Return the (X, Y) coordinate for the center point of the cell that contains the specified text.  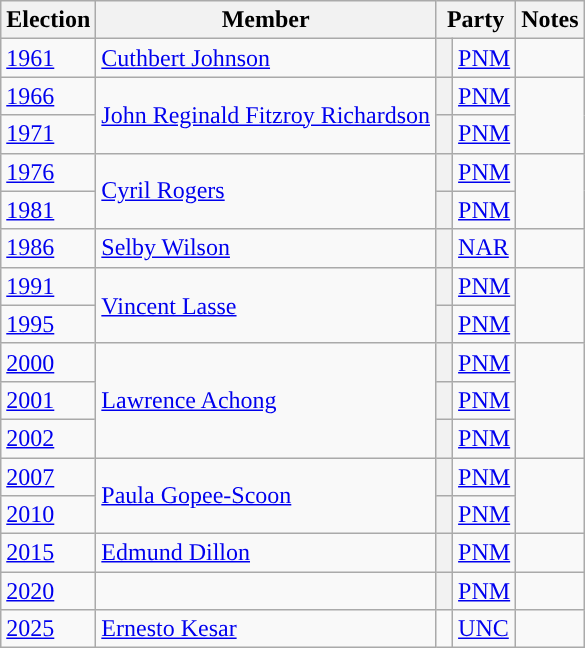
Ernesto Kesar (266, 629)
Cyril Rogers (266, 191)
2025 (48, 629)
Selby Wilson (266, 248)
Member (266, 20)
Notes (550, 20)
2020 (48, 591)
2000 (48, 362)
1961 (48, 58)
John Reginald Fitzroy Richardson (266, 115)
Edmund Dillon (266, 553)
2010 (48, 515)
Cuthbert Johnson (266, 58)
1966 (48, 96)
Party (476, 20)
UNC (484, 629)
1971 (48, 134)
1986 (48, 248)
1976 (48, 172)
1981 (48, 210)
Vincent Lasse (266, 305)
Election (48, 20)
2015 (48, 553)
1991 (48, 286)
2007 (48, 477)
1995 (48, 324)
2001 (48, 400)
2002 (48, 438)
NAR (484, 248)
Lawrence Achong (266, 400)
Paula Gopee-Scoon (266, 496)
